Find where the given text appears and provide that cell's center as (x, y) coordinate. 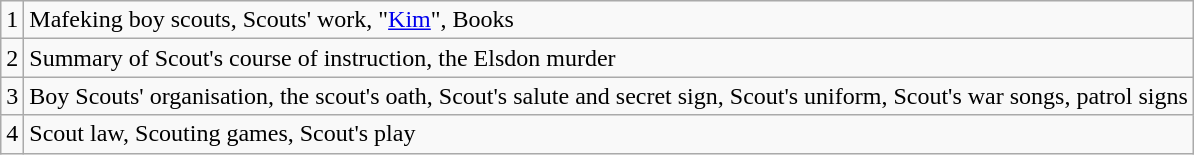
Summary of Scout's course of instruction, the Elsdon murder (608, 58)
4 (12, 134)
3 (12, 96)
Mafeking boy scouts, Scouts' work, "Kim", Books (608, 20)
1 (12, 20)
Scout law, Scouting games, Scout's play (608, 134)
Boy Scouts' organisation, the scout's oath, Scout's salute and secret sign, Scout's uniform, Scout's war songs, patrol signs (608, 96)
2 (12, 58)
